Pinpoint the cell where the given text exists, returning its (X, Y) midpoint coordinate. 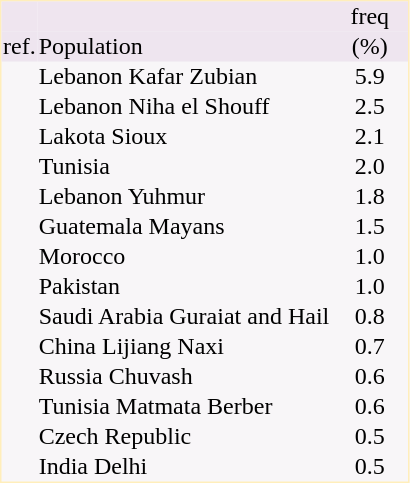
ref. (20, 47)
(%) (370, 47)
Guatemala Mayans (184, 227)
Russia Chuvash (184, 377)
India Delhi (184, 467)
0.8 (370, 317)
5.9 (370, 77)
1.5 (370, 227)
Lebanon Yuhmur (184, 197)
1.8 (370, 197)
2.1 (370, 137)
Lebanon Niha el Shouff (184, 107)
Morocco (184, 257)
Czech Republic (184, 437)
Tunisia Matmata Berber (184, 407)
Lakota Sioux (184, 137)
freq (370, 17)
China Lijiang Naxi (184, 347)
Lebanon Kafar Zubian (184, 77)
2.5 (370, 107)
Saudi Arabia Guraiat and Hail (184, 317)
Pakistan (184, 287)
0.7 (370, 347)
Population (184, 47)
Tunisia (184, 167)
2.0 (370, 167)
